Scan for the cell matching the given text and deliver its (x, y) coordinate at center. 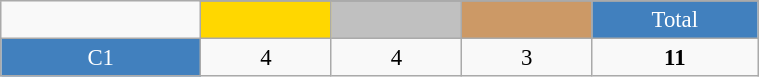
3 (527, 58)
11 (675, 58)
C1 (101, 58)
Total (675, 20)
